Output the (X, Y) coordinate of the center of the cell containing the given text.  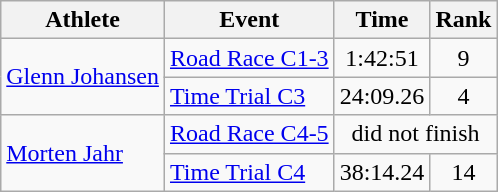
Event (249, 20)
Morten Jahr (83, 153)
1:42:51 (382, 58)
Time Trial C3 (249, 96)
did not finish (416, 134)
Glenn Johansen (83, 77)
Time (382, 20)
14 (464, 172)
24:09.26 (382, 96)
9 (464, 58)
38:14.24 (382, 172)
Time Trial C4 (249, 172)
Road Race C1-3 (249, 58)
4 (464, 96)
Road Race C4-5 (249, 134)
Athlete (83, 20)
Rank (464, 20)
